Return the (X, Y) coordinate for the center point of the cell that contains the specified text.  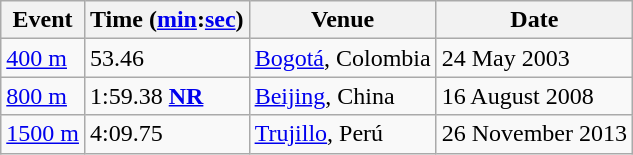
1500 m (43, 134)
Event (43, 20)
26 November 2013 (534, 134)
53.46 (166, 58)
400 m (43, 58)
16 August 2008 (534, 96)
Date (534, 20)
Venue (342, 20)
Time (min:sec) (166, 20)
4:09.75 (166, 134)
Beijing, China (342, 96)
Bogotá, Colombia (342, 58)
24 May 2003 (534, 58)
1:59.38 NR (166, 96)
Trujillo, Perú (342, 134)
800 m (43, 96)
